Search for the cell housing the specified text and yield its (X, Y) center coordinate. 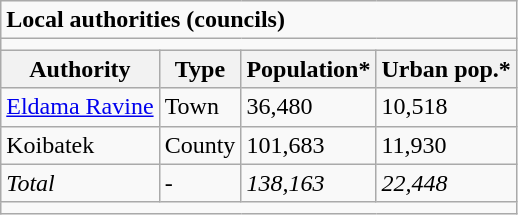
Town (200, 107)
Local authorities (councils) (259, 20)
Authority (80, 69)
Urban pop.* (446, 69)
138,163 (308, 183)
10,518 (446, 107)
Type (200, 69)
Population* (308, 69)
36,480 (308, 107)
County (200, 145)
11,930 (446, 145)
Total (80, 183)
101,683 (308, 145)
- (200, 183)
Koibatek (80, 145)
22,448 (446, 183)
Eldama Ravine (80, 107)
